Locate the cell with the specified text and output its [X, Y] center coordinate. 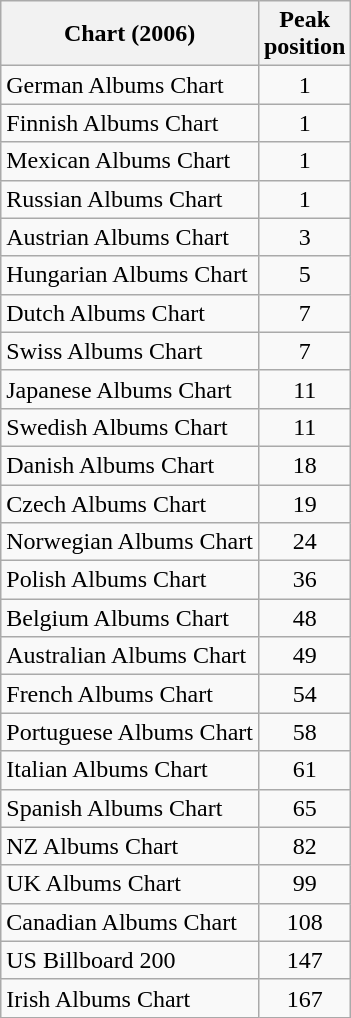
Belgium Albums Chart [130, 618]
3 [304, 237]
Japanese Albums Chart [130, 389]
Swiss Albums Chart [130, 351]
82 [304, 846]
5 [304, 275]
Australian Albums Chart [130, 656]
54 [304, 694]
Hungarian Albums Chart [130, 275]
Danish Albums Chart [130, 465]
NZ Albums Chart [130, 846]
Finnish Albums Chart [130, 123]
Portuguese Albums Chart [130, 732]
167 [304, 998]
Russian Albums Chart [130, 199]
French Albums Chart [130, 694]
Spanish Albums Chart [130, 808]
Italian Albums Chart [130, 770]
99 [304, 884]
Mexican Albums Chart [130, 161]
Austrian Albums Chart [130, 237]
108 [304, 922]
49 [304, 656]
48 [304, 618]
Polish Albums Chart [130, 580]
24 [304, 542]
58 [304, 732]
Irish Albums Chart [130, 998]
German Albums Chart [130, 85]
61 [304, 770]
US Billboard 200 [130, 960]
UK Albums Chart [130, 884]
Norwegian Albums Chart [130, 542]
147 [304, 960]
Swedish Albums Chart [130, 427]
Canadian Albums Chart [130, 922]
18 [304, 465]
65 [304, 808]
36 [304, 580]
Peakposition [304, 34]
Czech Albums Chart [130, 503]
Chart (2006) [130, 34]
19 [304, 503]
Dutch Albums Chart [130, 313]
